Capture the cell that displays the provided text and extract its [X, Y] central coordinate. 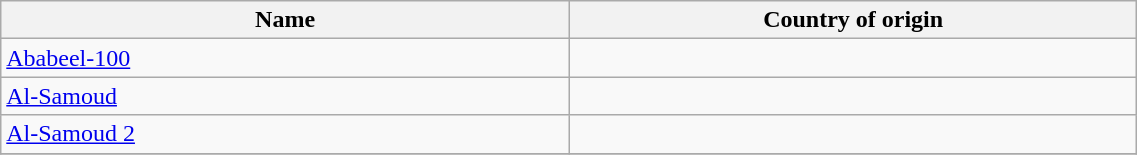
Ababeel-100 [286, 58]
Al-Samoud [286, 96]
Country of origin [852, 20]
Al-Samoud 2 [286, 134]
Name [286, 20]
